Identify which cell holds the provided text, then report its [x, y] central coordinate. 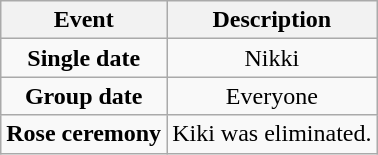
Kiki was eliminated. [272, 134]
Group date [84, 96]
Everyone [272, 96]
Nikki [272, 58]
Event [84, 20]
Description [272, 20]
Single date [84, 58]
Rose ceremony [84, 134]
